For the text-containing cell, return its midpoint in [X, Y] coordinate format. 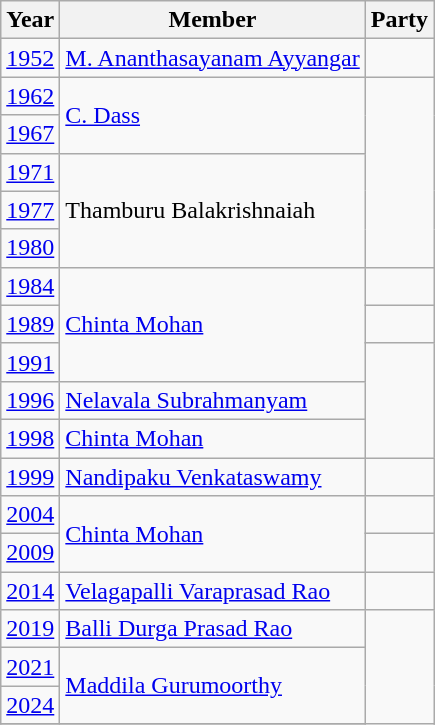
2014 [30, 591]
Nandipaku Venkataswamy [212, 477]
M. Ananthasayanam Ayyangar [212, 58]
1999 [30, 477]
Nelavala Subrahmanyam [212, 400]
Party [399, 20]
1977 [30, 210]
Member [212, 20]
1962 [30, 96]
C. Dass [212, 115]
Balli Durga Prasad Rao [212, 629]
1980 [30, 248]
1984 [30, 286]
Thamburu Balakrishnaiah [212, 210]
Velagapalli Varaprasad Rao [212, 591]
Maddila Gurumoorthy [212, 686]
Year [30, 20]
2021 [30, 667]
2024 [30, 705]
1991 [30, 362]
1989 [30, 324]
2009 [30, 553]
1952 [30, 58]
1971 [30, 172]
1996 [30, 400]
1967 [30, 134]
1998 [30, 438]
2019 [30, 629]
2004 [30, 515]
